Identify which cell holds the provided text, then report its [x, y] central coordinate. 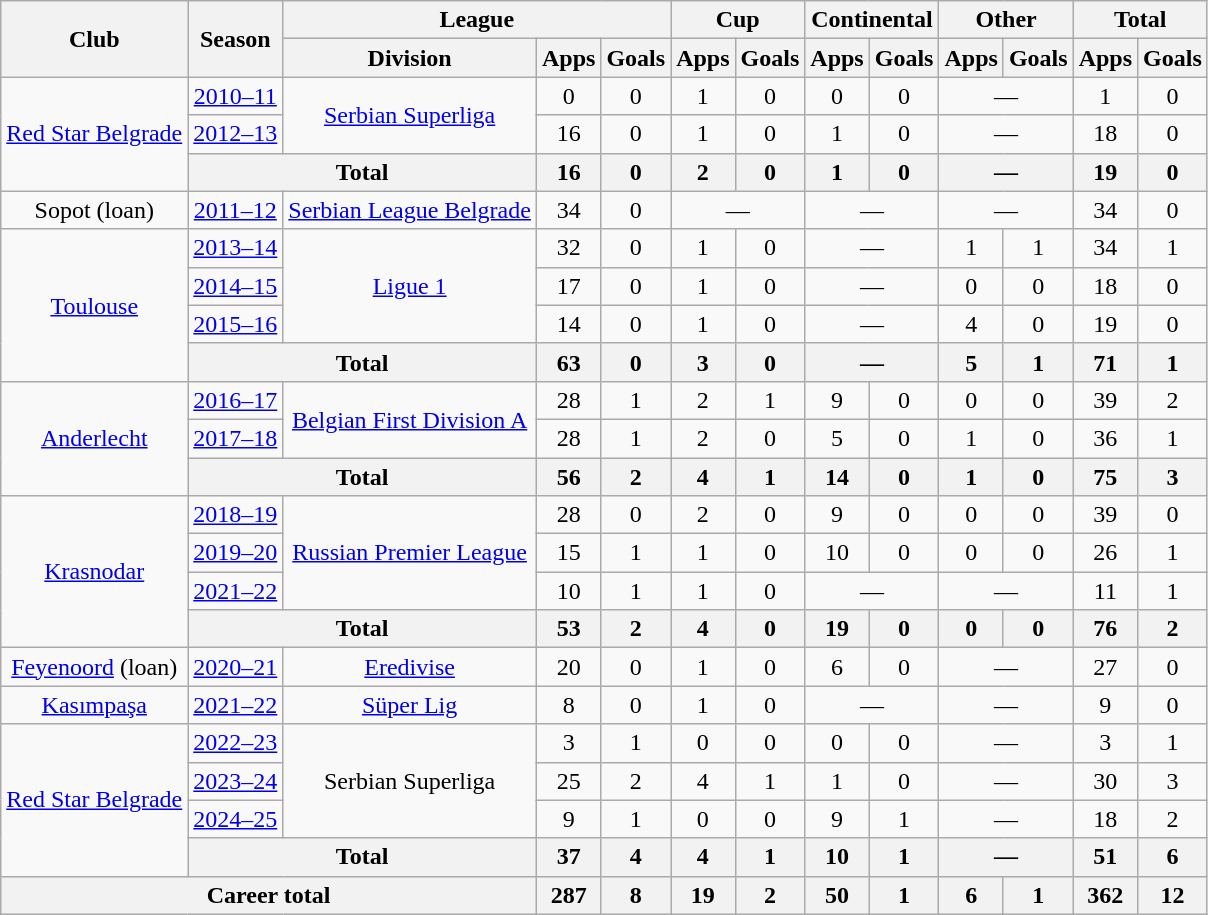
2010–11 [236, 96]
2017–18 [236, 438]
15 [568, 553]
362 [1105, 895]
Ligue 1 [410, 286]
2016–17 [236, 400]
2014–15 [236, 286]
2012–13 [236, 134]
Eredivise [410, 667]
Season [236, 39]
17 [568, 286]
Russian Premier League [410, 553]
2015–16 [236, 324]
2018–19 [236, 515]
27 [1105, 667]
Sopot (loan) [94, 210]
Anderlecht [94, 438]
Career total [269, 895]
Feyenoord (loan) [94, 667]
2013–14 [236, 248]
Belgian First Division A [410, 419]
Toulouse [94, 305]
36 [1105, 438]
Other [1006, 20]
51 [1105, 857]
63 [568, 362]
Krasnodar [94, 572]
Serbian League Belgrade [410, 210]
League [477, 20]
30 [1105, 781]
2011–12 [236, 210]
20 [568, 667]
Kasımpaşa [94, 705]
56 [568, 477]
12 [1173, 895]
2019–20 [236, 553]
25 [568, 781]
75 [1105, 477]
Division [410, 58]
76 [1105, 629]
32 [568, 248]
71 [1105, 362]
50 [837, 895]
2022–23 [236, 743]
37 [568, 857]
2024–25 [236, 819]
Club [94, 39]
Continental [872, 20]
11 [1105, 591]
53 [568, 629]
Cup [738, 20]
26 [1105, 553]
287 [568, 895]
2023–24 [236, 781]
2020–21 [236, 667]
Süper Lig [410, 705]
